Determine the (X, Y) coordinate at the center of the cell enclosing the given text.  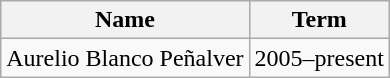
Term (319, 20)
Aurelio Blanco Peñalver (125, 58)
Name (125, 20)
2005–present (319, 58)
